Return the [x, y] coordinate for the center point of the cell that contains the specified text.  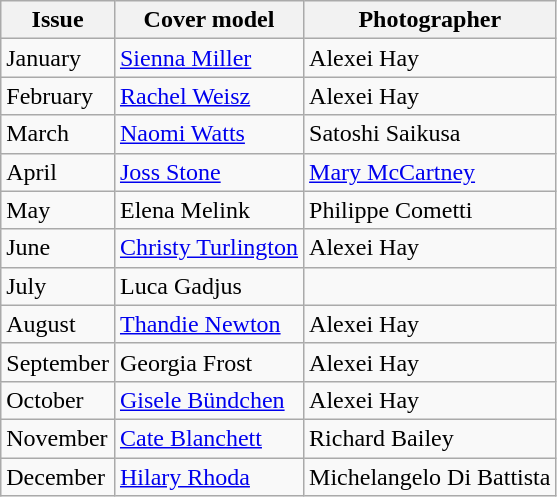
Photographer [430, 20]
December [58, 477]
May [58, 210]
Christy Turlington [208, 248]
Georgia Frost [208, 362]
July [58, 286]
September [58, 362]
Mary McCartney [430, 172]
Sienna Miller [208, 58]
November [58, 438]
June [58, 248]
Cate Blanchett [208, 438]
August [58, 324]
Luca Gadjus [208, 286]
Issue [58, 20]
February [58, 96]
October [58, 400]
Michelangelo Di Battista [430, 477]
March [58, 134]
Thandie Newton [208, 324]
Richard Bailey [430, 438]
January [58, 58]
April [58, 172]
Cover model [208, 20]
Rachel Weisz [208, 96]
Gisele Bündchen [208, 400]
Joss Stone [208, 172]
Elena Melink [208, 210]
Hilary Rhoda [208, 477]
Philippe Cometti [430, 210]
Naomi Watts [208, 134]
Satoshi Saikusa [430, 134]
